Provide the (X, Y) coordinate of the cell's center where the given text is located.  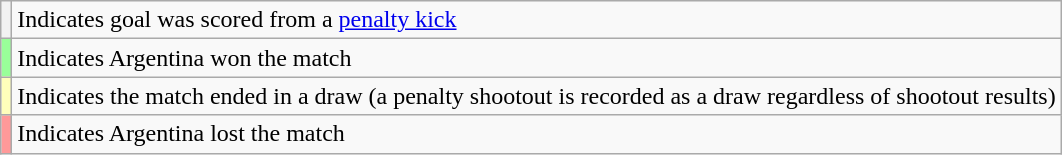
Indicates Argentina won the match (536, 58)
Indicates goal was scored from a penalty kick (536, 20)
Indicates Argentina lost the match (536, 134)
Indicates the match ended in a draw (a penalty shootout is recorded as a draw regardless of shootout results) (536, 96)
